Find where the given text appears and provide that cell's center as [X, Y] coordinate. 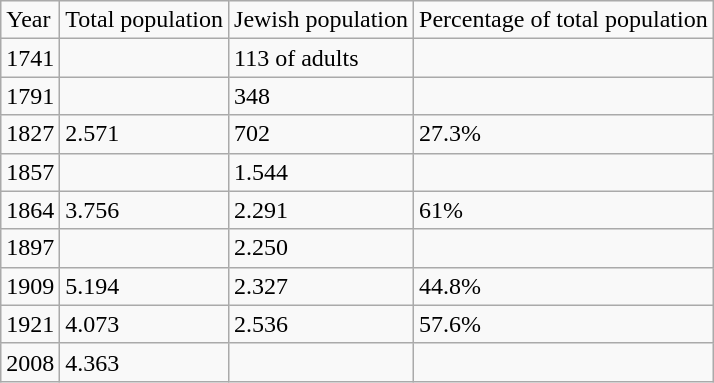
57.6% [564, 324]
1827 [30, 134]
2.571 [144, 134]
2.250 [322, 248]
2.327 [322, 286]
1864 [30, 210]
27.3% [564, 134]
2.536 [322, 324]
61% [564, 210]
44.8% [564, 286]
4.363 [144, 362]
113 of adults [322, 58]
702 [322, 134]
4.073 [144, 324]
348 [322, 96]
1857 [30, 172]
3.756 [144, 210]
1.544 [322, 172]
1897 [30, 248]
Year [30, 20]
Jewish population [322, 20]
1791 [30, 96]
Total population [144, 20]
5.194 [144, 286]
1741 [30, 58]
2.291 [322, 210]
1921 [30, 324]
Percentage of total population [564, 20]
2008 [30, 362]
1909 [30, 286]
